Scan for the cell matching the given text and deliver its [X, Y] coordinate at center. 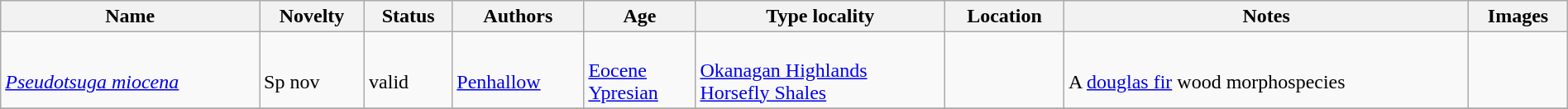
Sp nov [313, 70]
Pseudotsuga miocena [131, 70]
Notes [1265, 17]
Status [409, 17]
Penhallow [518, 70]
Location [1004, 17]
Name [131, 17]
Age [640, 17]
Images [1518, 17]
Type locality [820, 17]
EoceneYpresian [640, 70]
Authors [518, 17]
A douglas fir wood morphospecies [1265, 70]
valid [409, 70]
Okanagan HighlandsHorsefly Shales [820, 70]
Novelty [313, 17]
